For the text-containing cell, return its midpoint in (X, Y) coordinate format. 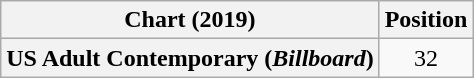
32 (426, 58)
Chart (2019) (190, 20)
US Adult Contemporary (Billboard) (190, 58)
Position (426, 20)
